Detect which cell encompasses the target text, then output its (x, y) center coordinate. 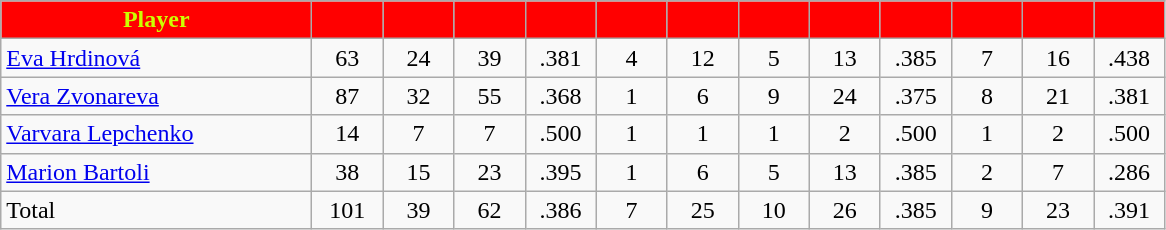
.375 (916, 96)
14 (348, 134)
Total (156, 210)
Marion Bartoli (156, 172)
.391 (1130, 210)
32 (418, 96)
38 (348, 172)
12 (702, 58)
.438 (1130, 58)
21 (1058, 96)
16 (1058, 58)
10 (774, 210)
.386 (560, 210)
55 (490, 96)
26 (844, 210)
.286 (1130, 172)
8 (986, 96)
.395 (560, 172)
15 (418, 172)
Eva Hrdinová (156, 58)
Varvara Lepchenko (156, 134)
25 (702, 210)
Player (156, 20)
Vera Zvonareva (156, 96)
87 (348, 96)
63 (348, 58)
101 (348, 210)
62 (490, 210)
4 (632, 58)
.368 (560, 96)
